Provide the [x, y] coordinate of the cell's center where the given text is located.  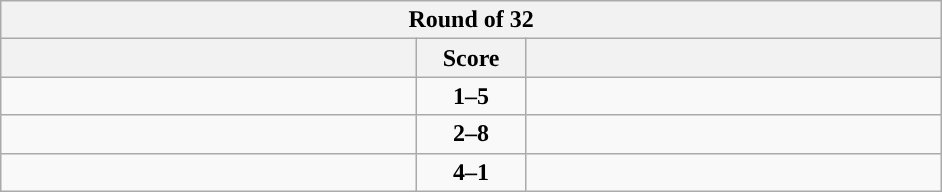
Round of 32 [472, 20]
Score [472, 58]
1–5 [472, 96]
2–8 [472, 134]
4–1 [472, 172]
